Pinpoint the cell where the given text exists, returning its (X, Y) midpoint coordinate. 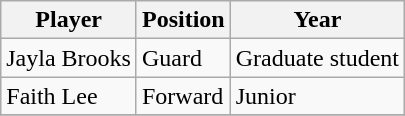
Jayla Brooks (69, 58)
Guard (183, 58)
Faith Lee (69, 96)
Junior (317, 96)
Year (317, 20)
Position (183, 20)
Player (69, 20)
Graduate student (317, 58)
Forward (183, 96)
